Output the [X, Y] coordinate of the center of the cell containing the given text.  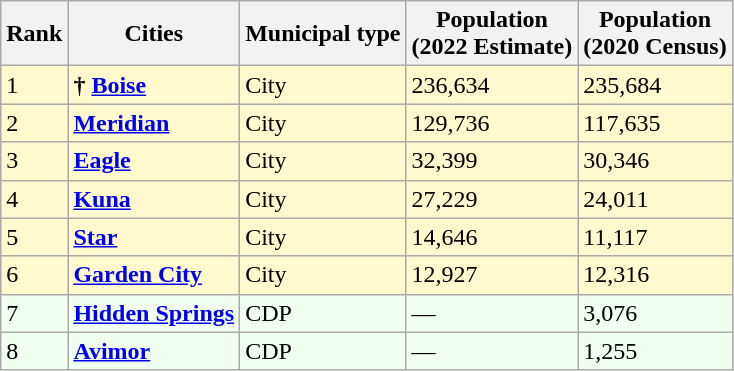
6 [34, 275]
Cities [154, 34]
30,346 [655, 161]
12,927 [492, 275]
Population(2020 Census) [655, 34]
1,255 [655, 351]
Garden City [154, 275]
4 [34, 199]
3 [34, 161]
14,646 [492, 237]
Hidden Springs [154, 313]
Eagle [154, 161]
129,736 [492, 123]
† Boise [154, 85]
236,634 [492, 85]
Municipal type [323, 34]
24,011 [655, 199]
11,117 [655, 237]
2 [34, 123]
Population(2022 Estimate) [492, 34]
Kuna [154, 199]
Meridian [154, 123]
3,076 [655, 313]
12,316 [655, 275]
Avimor [154, 351]
27,229 [492, 199]
1 [34, 85]
8 [34, 351]
5 [34, 237]
117,635 [655, 123]
Star [154, 237]
32,399 [492, 161]
235,684 [655, 85]
Rank [34, 34]
7 [34, 313]
